Return (x, y) of the center of cell containing provided text 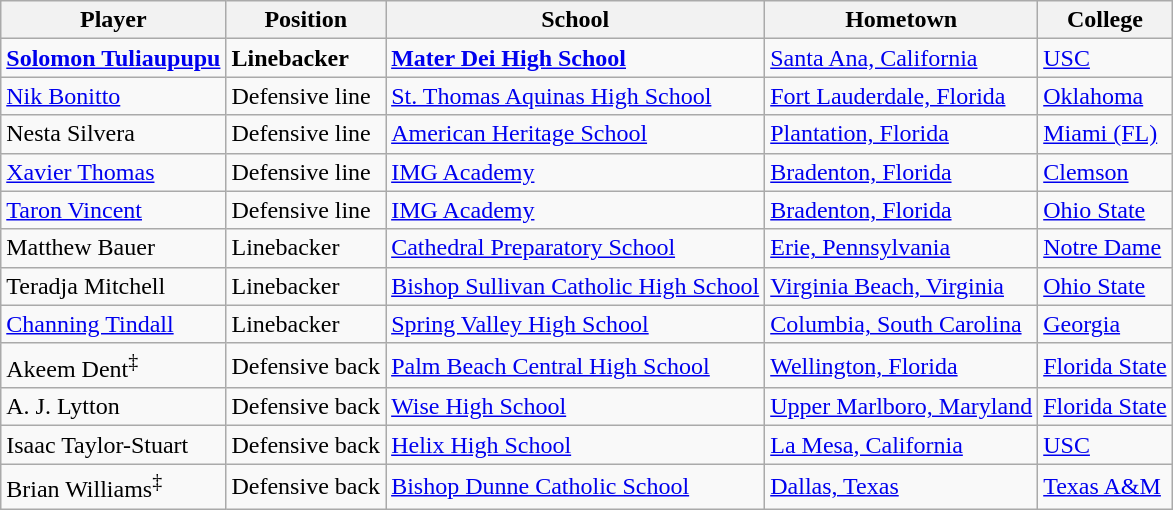
Plantation, Florida (902, 134)
Hometown (902, 20)
La Mesa, California (902, 445)
Miami (FL) (1105, 134)
School (576, 20)
Wise High School (576, 407)
Helix High School (576, 445)
Isaac Taylor-Stuart (114, 445)
Nesta Silvera (114, 134)
Player (114, 20)
Solomon Tuliaupupu (114, 58)
Mater Dei High School (576, 58)
Virginia Beach, Virginia (902, 286)
Xavier Thomas (114, 172)
American Heritage School (576, 134)
Bishop Sullivan Catholic High School (576, 286)
Texas A&M (1105, 486)
Dallas, Texas (902, 486)
Cathedral Preparatory School (576, 248)
Oklahoma (1105, 96)
Notre Dame (1105, 248)
Santa Ana, California (902, 58)
Georgia (1105, 324)
Matthew Bauer (114, 248)
Bishop Dunne Catholic School (576, 486)
Fort Lauderdale, Florida (902, 96)
Clemson (1105, 172)
Spring Valley High School (576, 324)
St. Thomas Aquinas High School (576, 96)
Columbia, South Carolina (902, 324)
Channing Tindall (114, 324)
A. J. Lytton (114, 407)
Palm Beach Central High School (576, 366)
Position (306, 20)
Brian Williams‡ (114, 486)
Erie, Pennsylvania (902, 248)
College (1105, 20)
Taron Vincent (114, 210)
Wellington, Florida (902, 366)
Teradja Mitchell (114, 286)
Nik Bonitto (114, 96)
Upper Marlboro, Maryland (902, 407)
Akeem Dent‡ (114, 366)
